Provide the (X, Y) coordinate of the cell's center where the given text is located.  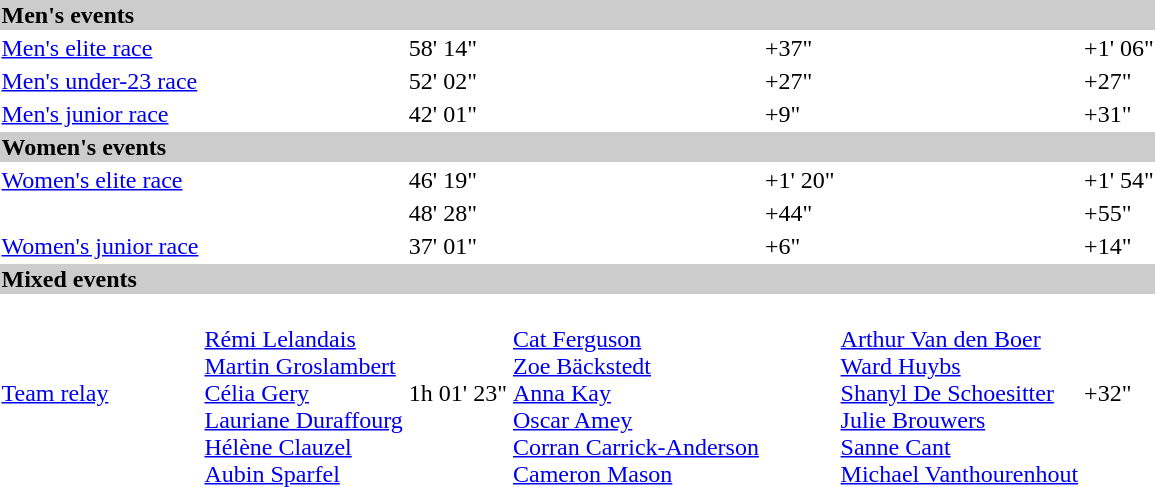
37' 01" (458, 246)
42' 01" (458, 114)
Women's junior race (100, 246)
Men's events (578, 15)
Men's elite race (100, 48)
Men's junior race (100, 114)
Women's elite race (100, 180)
46' 19" (458, 180)
+9" (800, 114)
+6" (800, 246)
+27" (800, 81)
48' 28" (458, 213)
58' 14" (458, 48)
+37" (800, 48)
Mixed events (578, 279)
52' 02" (458, 81)
+1' 20" (800, 180)
+44" (800, 213)
Men's under-23 race (100, 81)
Women's events (578, 147)
